Return (X, Y) of the center of cell containing provided text 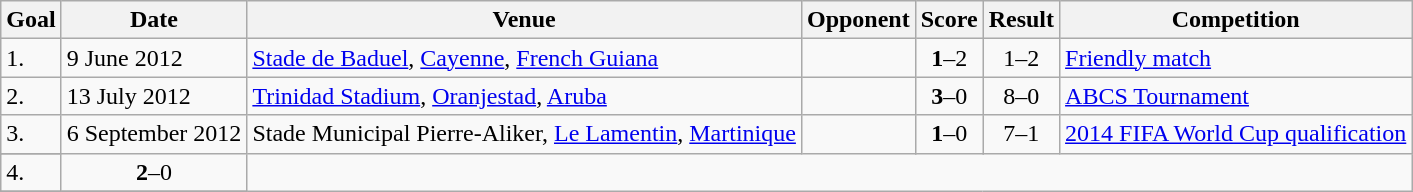
9 June 2012 (154, 58)
2. (31, 96)
Opponent (858, 20)
2014 FIFA World Cup qualification (1236, 134)
Competition (1236, 20)
ABCS Tournament (1236, 96)
Venue (524, 20)
4. (31, 172)
Stade de Baduel, Cayenne, French Guiana (524, 58)
7–1 (1021, 134)
8–0 (1021, 96)
Trinidad Stadium, Oranjestad, Aruba (524, 96)
Result (1021, 20)
Goal (31, 20)
1. (31, 58)
2–0 (154, 172)
Date (154, 20)
13 July 2012 (154, 96)
Stade Municipal Pierre-Aliker, Le Lamentin, Martinique (524, 134)
Friendly match (1236, 58)
3–0 (949, 96)
6 September 2012 (154, 134)
Score (949, 20)
3. (31, 134)
1–0 (949, 134)
